For the text-containing cell, return its midpoint in [X, Y] coordinate format. 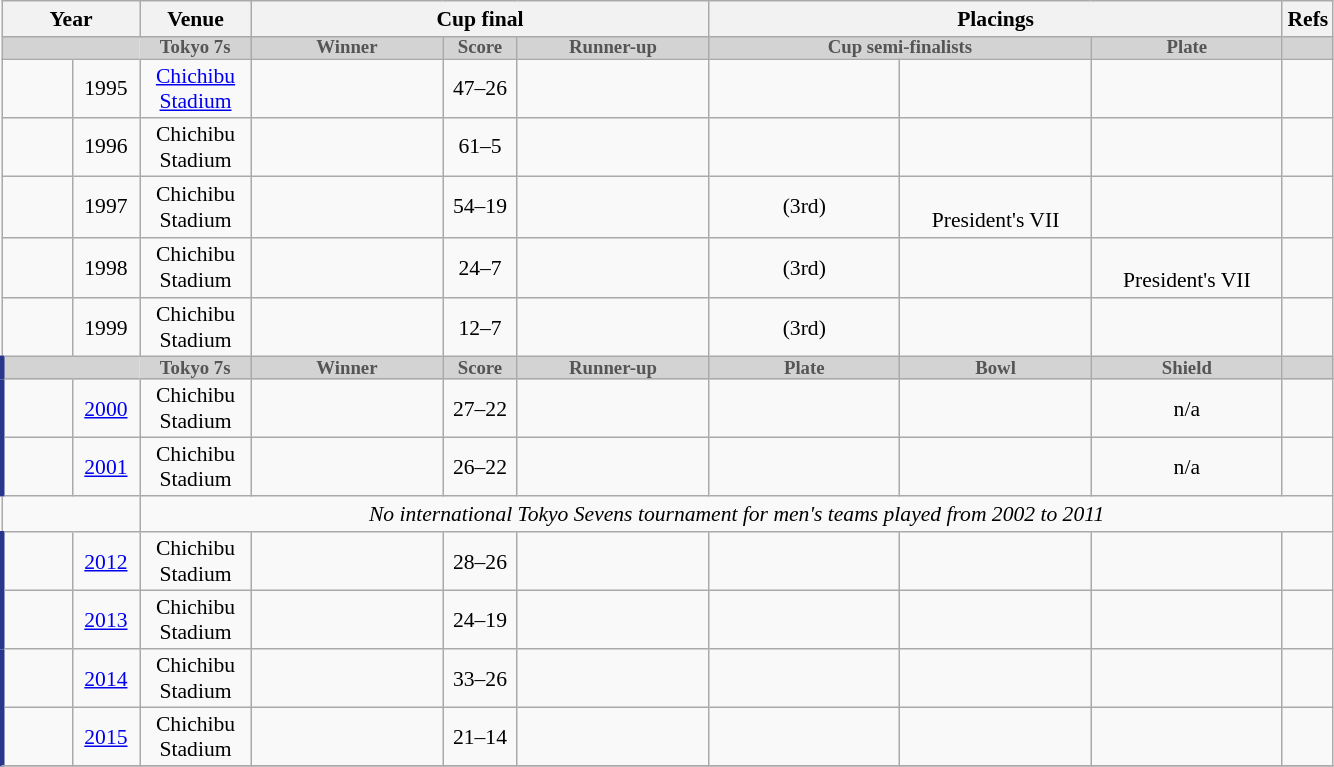
2000 [106, 409]
Refs [1308, 19]
Placings [996, 19]
Shield [1186, 368]
2012 [106, 561]
Cup semi-finalists [900, 48]
21–14 [480, 737]
2015 [106, 737]
1998 [106, 268]
Cup final [480, 19]
27–22 [480, 409]
33–26 [480, 678]
Year [70, 19]
1996 [106, 147]
28–26 [480, 561]
Venue [196, 19]
2013 [106, 620]
No international Tokyo Sevens tournament for men's teams played from 2002 to 2011 [737, 515]
24–7 [480, 268]
1999 [106, 328]
1995 [106, 88]
47–26 [480, 88]
61–5 [480, 147]
26–22 [480, 467]
24–19 [480, 620]
Bowl [996, 368]
12–7 [480, 328]
2001 [106, 467]
54–19 [480, 206]
1997 [106, 206]
2014 [106, 678]
